Detect which cell encompasses the target text, then output its (x, y) center coordinate. 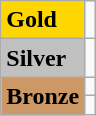
Gold (43, 20)
Bronze (43, 96)
Silver (43, 58)
